Scan for the cell matching the given text and deliver its (x, y) coordinate at center. 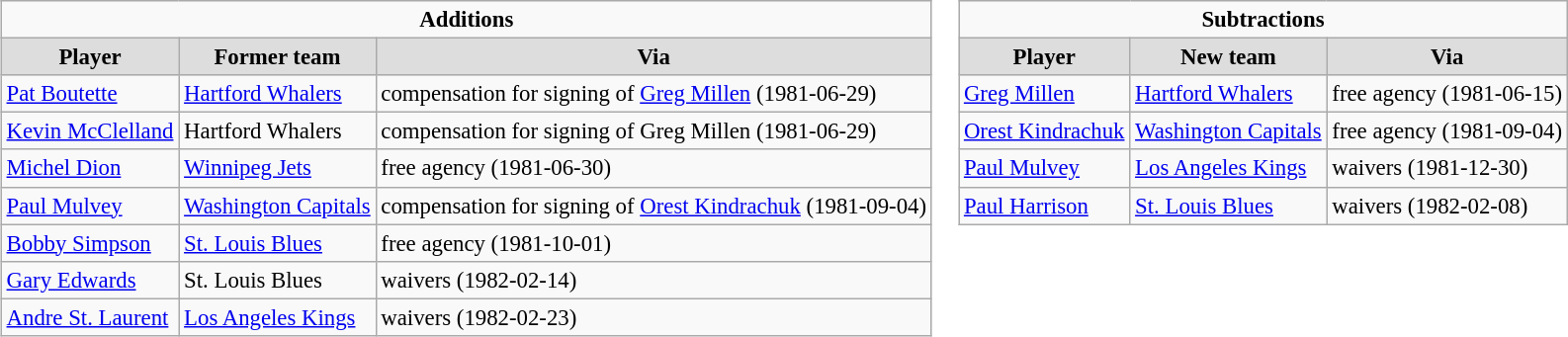
Paul Harrison (1044, 206)
Kevin McClelland (90, 131)
Former team (277, 57)
free agency (1981-09-04) (1447, 131)
Andre St. Laurent (90, 317)
Additions (467, 20)
waivers (1981-12-30) (1447, 168)
Michel Dion (90, 168)
free agency (1981-10-01) (653, 243)
free agency (1981-06-15) (1447, 94)
waivers (1982-02-14) (653, 280)
waivers (1982-02-08) (1447, 206)
compensation for signing of Orest Kindrachuk (1981-09-04) (653, 206)
Pat Boutette (90, 94)
Greg Millen (1044, 94)
waivers (1982-02-23) (653, 317)
Orest Kindrachuk (1044, 131)
Subtractions (1263, 20)
New team (1228, 57)
Bobby Simpson (90, 243)
Winnipeg Jets (277, 168)
Gary Edwards (90, 280)
free agency (1981-06-30) (653, 168)
